Determine the [X, Y] coordinate at the center of the cell enclosing the given text.  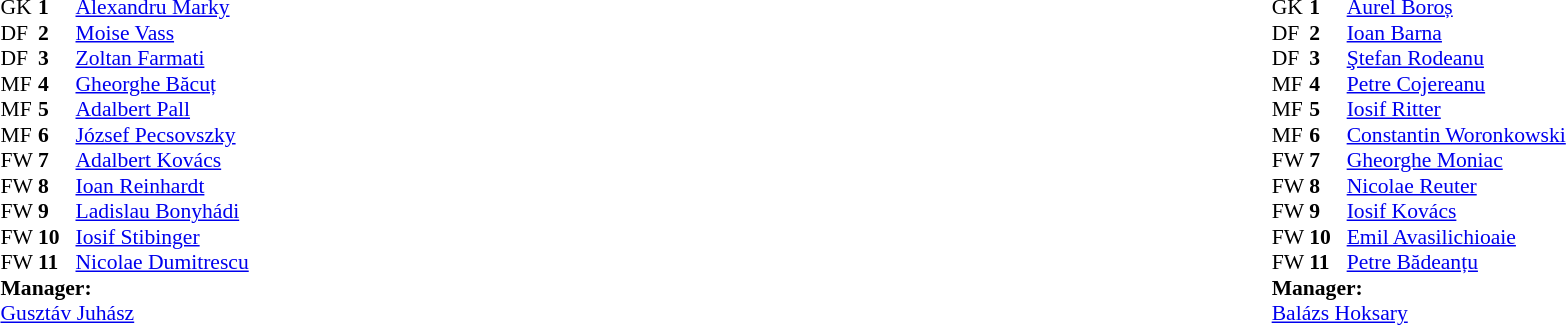
József Pecsovszky [162, 135]
Nicolae Dumitrescu [162, 263]
Zoltan Farmati [162, 59]
Iosif Stibinger [162, 237]
Ştefan Rodeanu [1456, 59]
Constantin Woronkowski [1456, 135]
Iosif Kovács [1456, 211]
Adalbert Kovács [162, 161]
Gheorghe Moniac [1456, 161]
Adalbert Pall [162, 109]
Emil Avasilichioaie [1456, 237]
Ioan Reinhardt [162, 186]
Petre Bădeanțu [1456, 263]
Moise Vass [162, 33]
Iosif Ritter [1456, 109]
Nicolae Reuter [1456, 186]
Petre Cojereanu [1456, 84]
Ioan Barna [1456, 33]
Gheorghe Băcuț [162, 84]
Ladislau Bonyhádi [162, 211]
